Capture the cell that displays the provided text and extract its (x, y) central coordinate. 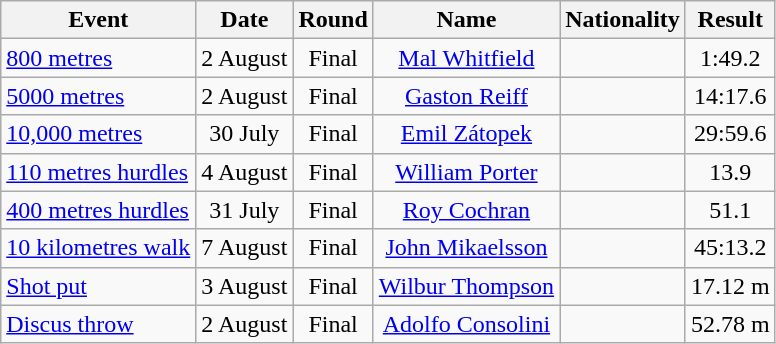
4 August (244, 172)
10,000 metres (98, 134)
13.9 (730, 172)
Emil Zátopek (466, 134)
45:13.2 (730, 248)
17.12 m (730, 286)
Wilbur Thompson (466, 286)
Adolfo Consolini (466, 324)
Result (730, 20)
Gaston Reiff (466, 96)
10 kilometres walk (98, 248)
7 August (244, 248)
29:59.6 (730, 134)
5000 metres (98, 96)
Name (466, 20)
Round (333, 20)
Roy Cochran (466, 210)
Discus throw (98, 324)
Mal Whitfield (466, 58)
3 August (244, 286)
51.1 (730, 210)
1:49.2 (730, 58)
Date (244, 20)
30 July (244, 134)
Shot put (98, 286)
400 metres hurdles (98, 210)
14:17.6 (730, 96)
Nationality (623, 20)
Event (98, 20)
800 metres (98, 58)
52.78 m (730, 324)
110 metres hurdles (98, 172)
31 July (244, 210)
John Mikaelsson (466, 248)
William Porter (466, 172)
